Find where the given text appears and provide that cell's center as [x, y] coordinate. 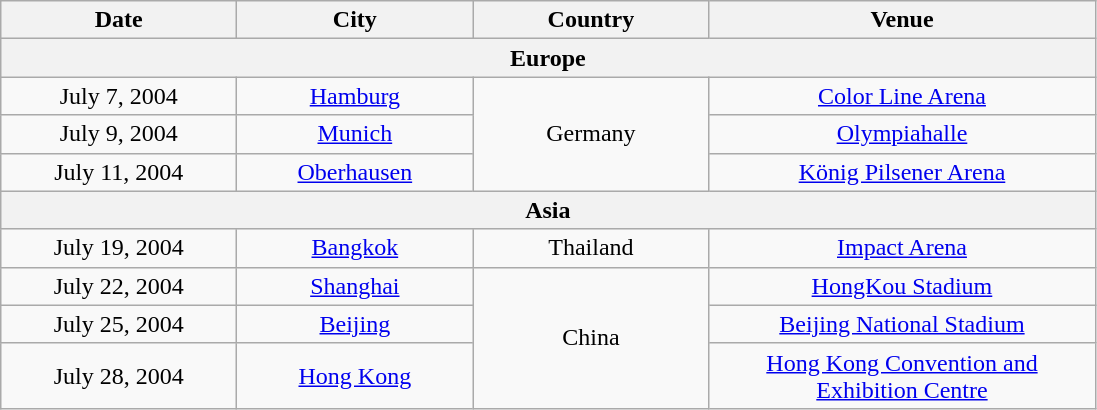
Shanghai [355, 286]
Bangkok [355, 248]
China [591, 338]
Munich [355, 134]
König Pilsener Arena [902, 172]
Hong Kong [355, 376]
July 19, 2004 [119, 248]
Hong Kong Convention and Exhibition Centre [902, 376]
Olympiahalle [902, 134]
HongKou Stadium [902, 286]
Date [119, 20]
Impact Arena [902, 248]
Germany [591, 134]
Beijing National Stadium [902, 324]
Country [591, 20]
Beijing [355, 324]
Oberhausen [355, 172]
Thailand [591, 248]
Asia [548, 210]
Hamburg [355, 96]
Color Line Arena [902, 96]
July 7, 2004 [119, 96]
Europe [548, 58]
July 22, 2004 [119, 286]
Venue [902, 20]
July 11, 2004 [119, 172]
July 9, 2004 [119, 134]
July 25, 2004 [119, 324]
City [355, 20]
July 28, 2004 [119, 376]
